Pinpoint the cell where the given text exists, returning its (x, y) midpoint coordinate. 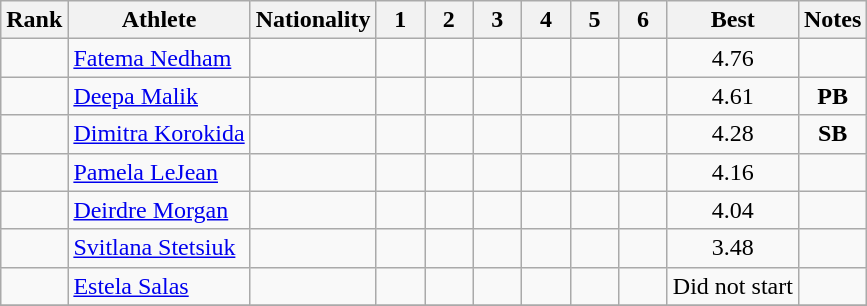
Deirdre Morgan (159, 210)
4.16 (732, 172)
Dimitra Korokida (159, 134)
Athlete (159, 20)
SB (832, 134)
Estela Salas (159, 286)
4.04 (732, 210)
Pamela LeJean (159, 172)
3 (498, 20)
Fatema Nedham (159, 58)
6 (644, 20)
5 (594, 20)
2 (450, 20)
Nationality (313, 20)
Svitlana Stetsiuk (159, 248)
4 (546, 20)
3.48 (732, 248)
Notes (832, 20)
1 (400, 20)
4.61 (732, 96)
Did not start (732, 286)
PB (832, 96)
Deepa Malik (159, 96)
Rank (34, 20)
4.28 (732, 134)
4.76 (732, 58)
Best (732, 20)
